Return the (X, Y) coordinate for the center point of the cell that contains the specified text.  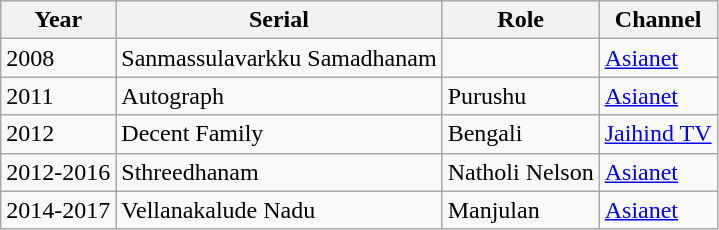
Year (58, 20)
Vellanakalude Nadu (279, 210)
Bengali (520, 134)
Purushu (520, 96)
2008 (58, 58)
Natholi Nelson (520, 172)
Sthreedhanam (279, 172)
2012 (58, 134)
Jaihind TV (658, 134)
2012-2016 (58, 172)
Serial (279, 20)
Autograph (279, 96)
2014-2017 (58, 210)
Role (520, 20)
Channel (658, 20)
2011 (58, 96)
Decent Family (279, 134)
Sanmassulavarkku Samadhanam (279, 58)
Manjulan (520, 210)
